Search for the cell housing the specified text and yield its (x, y) center coordinate. 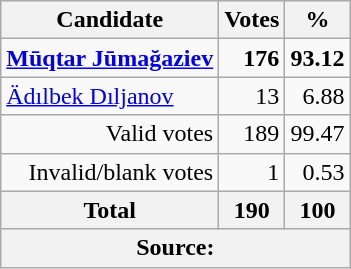
Votes (252, 20)
Ädılbek Dıljanov (110, 96)
176 (252, 58)
Mūqtar Jūmağaziev (110, 58)
Source: (176, 248)
Valid votes (110, 134)
% (318, 20)
189 (252, 134)
13 (252, 96)
1 (252, 172)
190 (252, 210)
99.47 (318, 134)
0.53 (318, 172)
100 (318, 210)
Invalid/blank votes (110, 172)
93.12 (318, 58)
6.88 (318, 96)
Total (110, 210)
Candidate (110, 20)
